From the cell containing the given text, extract its center point as [X, Y] coordinate. 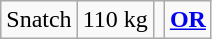
Snatch [39, 20]
OR [188, 20]
110 kg [115, 20]
